Return [X, Y] of the center of cell containing provided text 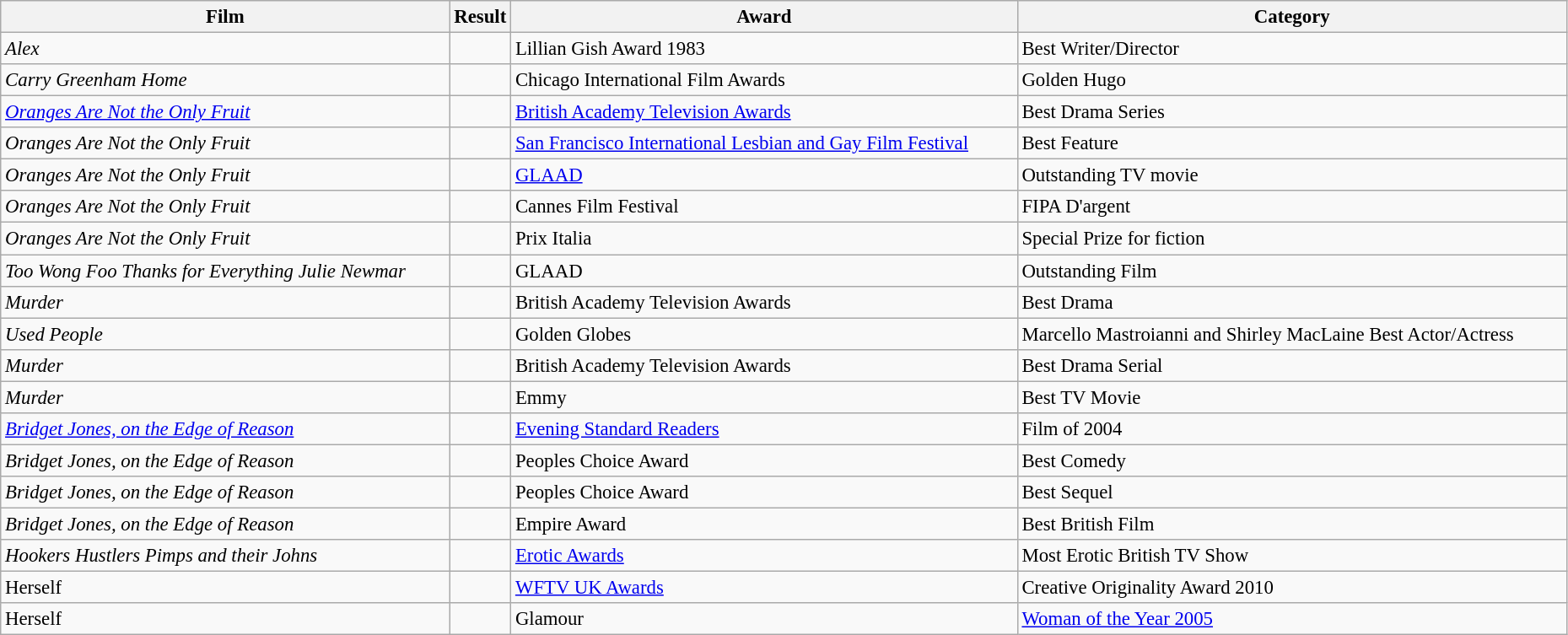
WFTV UK Awards [764, 588]
Evening Standard Readers [764, 429]
Marcello Mastroianni and Shirley MacLaine Best Actor/Actress [1292, 334]
Best Drama Series [1292, 112]
Erotic Awards [764, 556]
Golden Hugo [1292, 80]
Used People [225, 334]
Emmy [764, 397]
San Francisco International Lesbian and Gay Film Festival [764, 143]
Film of 2004 [1292, 429]
Film [225, 17]
Carry Greenham Home [225, 80]
Empire Award [764, 524]
Cannes Film Festival [764, 207]
Best Feature [1292, 143]
Lillian Gish Award 1983 [764, 49]
Best Writer/Director [1292, 49]
Too Wong Foo Thanks for Everything Julie Newmar [225, 271]
Category [1292, 17]
Hookers Hustlers Pimps and their Johns [225, 556]
Special Prize for fiction [1292, 239]
Best British Film [1292, 524]
Outstanding Film [1292, 271]
Glamour [764, 619]
Chicago International Film Awards [764, 80]
Most Erotic British TV Show [1292, 556]
Best TV Movie [1292, 397]
FIPA D'argent [1292, 207]
Creative Originality Award 2010 [1292, 588]
Best Drama Serial [1292, 365]
Golden Globes [764, 334]
Best Sequel [1292, 492]
Outstanding TV movie [1292, 175]
Best Drama [1292, 302]
Award [764, 17]
Best Comedy [1292, 460]
Woman of the Year 2005 [1292, 619]
Prix Italia [764, 239]
Result [481, 17]
Alex [225, 49]
